Provide the [X, Y] coordinate of the cell's center where the given text is located.  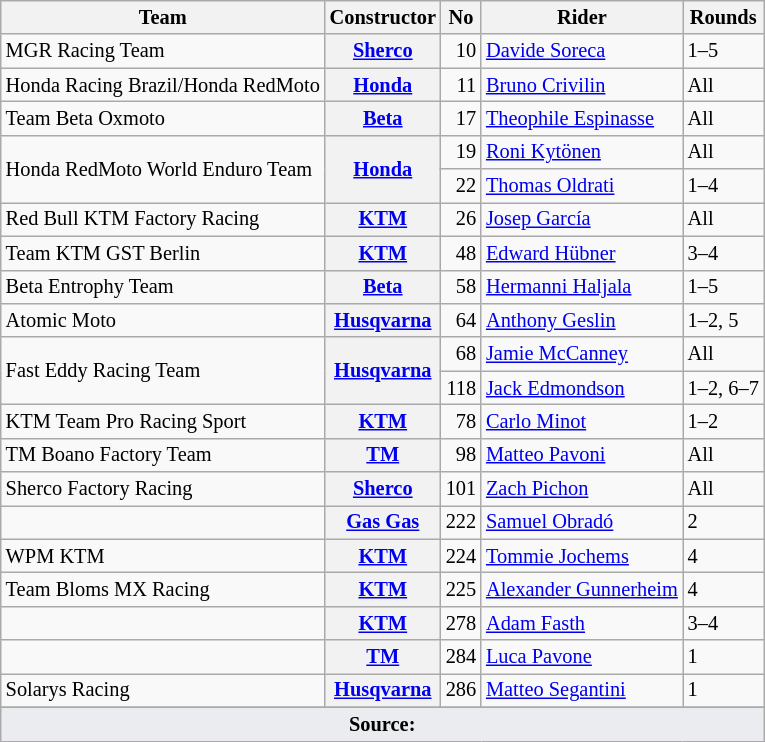
58 [461, 287]
Red Bull KTM Factory Racing [163, 219]
118 [461, 388]
68 [461, 354]
11 [461, 85]
222 [461, 522]
Team Bloms MX Racing [163, 589]
278 [461, 623]
Team Beta Oxmoto [163, 118]
1–4 [724, 186]
1–2 [724, 421]
Adam Fasth [582, 623]
Beta Entrophy Team [163, 287]
Matteo Pavoni [582, 455]
Team [163, 17]
1–2, 6–7 [724, 388]
22 [461, 186]
Matteo Segantini [582, 690]
Jamie McCanney [582, 354]
TM Boano Factory Team [163, 455]
Luca Pavone [582, 657]
17 [461, 118]
101 [461, 489]
98 [461, 455]
Thomas Oldrati [582, 186]
Constructor [383, 17]
Source: [382, 724]
Rounds [724, 17]
Honda RedMoto World Enduro Team [163, 168]
2 [724, 522]
286 [461, 690]
Anthony Geslin [582, 320]
Roni Kytönen [582, 152]
78 [461, 421]
Hermanni Haljala [582, 287]
1–2, 5 [724, 320]
10 [461, 51]
Alexander Gunnerheim [582, 589]
284 [461, 657]
64 [461, 320]
No [461, 17]
Edward Hübner [582, 253]
Davide Soreca [582, 51]
Zach Pichon [582, 489]
Solarys Racing [163, 690]
26 [461, 219]
Atomic Moto [163, 320]
Sherco Factory Racing [163, 489]
48 [461, 253]
KTM Team Pro Racing Sport [163, 421]
225 [461, 589]
Theophile Espinasse [582, 118]
Samuel Obradó [582, 522]
Gas Gas [383, 522]
Fast Eddy Racing Team [163, 370]
Bruno Crivilin [582, 85]
Team KTM GST Berlin [163, 253]
Josep García [582, 219]
WPM KTM [163, 556]
Rider [582, 17]
Carlo Minot [582, 421]
Jack Edmondson [582, 388]
224 [461, 556]
Tommie Jochems [582, 556]
19 [461, 152]
Honda Racing Brazil/Honda RedMoto [163, 85]
MGR Racing Team [163, 51]
